Extract the (X, Y) coordinate from the center of the cell holding the provided text.  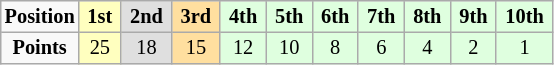
3rd (196, 17)
7th (381, 17)
4 (427, 48)
12 (243, 48)
9th (473, 17)
4th (243, 17)
10th (524, 17)
10 (289, 48)
1 (524, 48)
2nd (146, 17)
5th (289, 17)
8th (427, 17)
Position (40, 17)
15 (196, 48)
1st (100, 17)
8 (335, 48)
6 (381, 48)
25 (100, 48)
18 (146, 48)
Points (40, 48)
6th (335, 17)
2 (473, 48)
